Return the [X, Y] coordinate for the center point of the cell that contains the specified text.  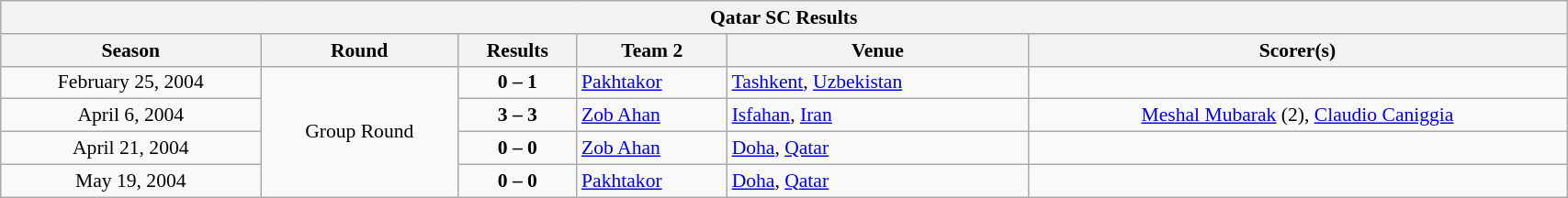
Round [360, 50]
April 6, 2004 [130, 115]
Group Round [360, 131]
Venue [878, 50]
3 – 3 [518, 115]
May 19, 2004 [130, 181]
February 25, 2004 [130, 82]
Tashkent, Uzbekistan [878, 82]
0 – 1 [518, 82]
Meshal Mubarak (2), Claudio Caniggia [1297, 115]
Scorer(s) [1297, 50]
Season [130, 50]
Qatar SC Results [784, 17]
April 21, 2004 [130, 148]
Results [518, 50]
Team 2 [652, 50]
Isfahan, Iran [878, 115]
